Identify which cell holds the provided text, then report its [x, y] central coordinate. 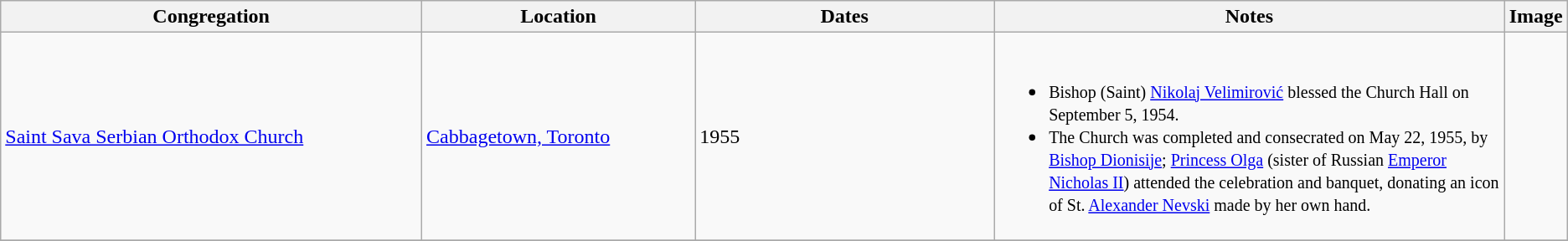
Cabbagetown, Toronto [559, 136]
Dates [844, 17]
1955 [844, 136]
Notes [1250, 17]
Saint Sava Serbian Orthodox Church [211, 136]
Congregation [211, 17]
Image [1536, 17]
Location [559, 17]
